Detect which cell encompasses the target text, then output its [x, y] center coordinate. 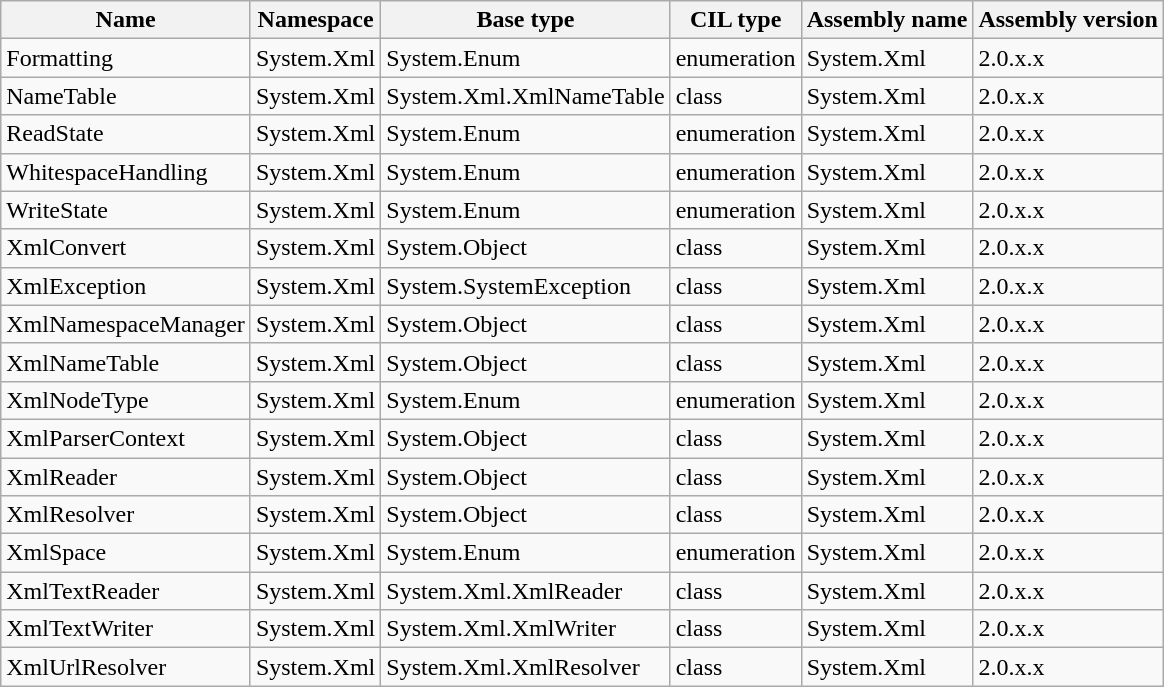
System.SystemException [526, 286]
ReadState [126, 134]
XmlNamespaceManager [126, 324]
System.Xml.XmlWriter [526, 629]
XmlUrlResolver [126, 667]
Name [126, 20]
XmlParserContext [126, 438]
System.Xml.XmlNameTable [526, 96]
XmlTextWriter [126, 629]
CIL type [736, 20]
XmlSpace [126, 553]
XmlTextReader [126, 591]
XmlReader [126, 477]
Base type [526, 20]
XmlNodeType [126, 400]
XmlNameTable [126, 362]
System.Xml.XmlResolver [526, 667]
System.Xml.XmlReader [526, 591]
Assembly version [1068, 20]
Namespace [315, 20]
XmlException [126, 286]
WhitespaceHandling [126, 172]
XmlResolver [126, 515]
Assembly name [887, 20]
NameTable [126, 96]
WriteState [126, 210]
Formatting [126, 58]
XmlConvert [126, 248]
